Capture the cell that displays the provided text and extract its [X, Y] central coordinate. 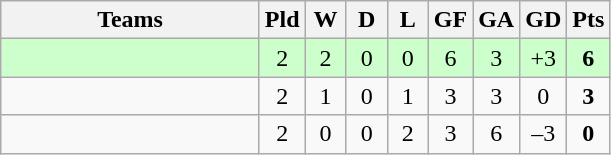
+3 [544, 58]
W [326, 20]
–3 [544, 134]
Pts [588, 20]
GD [544, 20]
GF [450, 20]
Pld [282, 20]
Teams [130, 20]
D [366, 20]
L [408, 20]
GA [496, 20]
